Capture the cell that displays the provided text and extract its (X, Y) central coordinate. 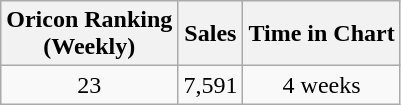
7,591 (210, 85)
23 (90, 85)
Oricon Ranking(Weekly) (90, 34)
4 weeks (322, 85)
Time in Chart (322, 34)
Sales (210, 34)
